Pinpoint the cell where the given text exists, returning its [x, y] midpoint coordinate. 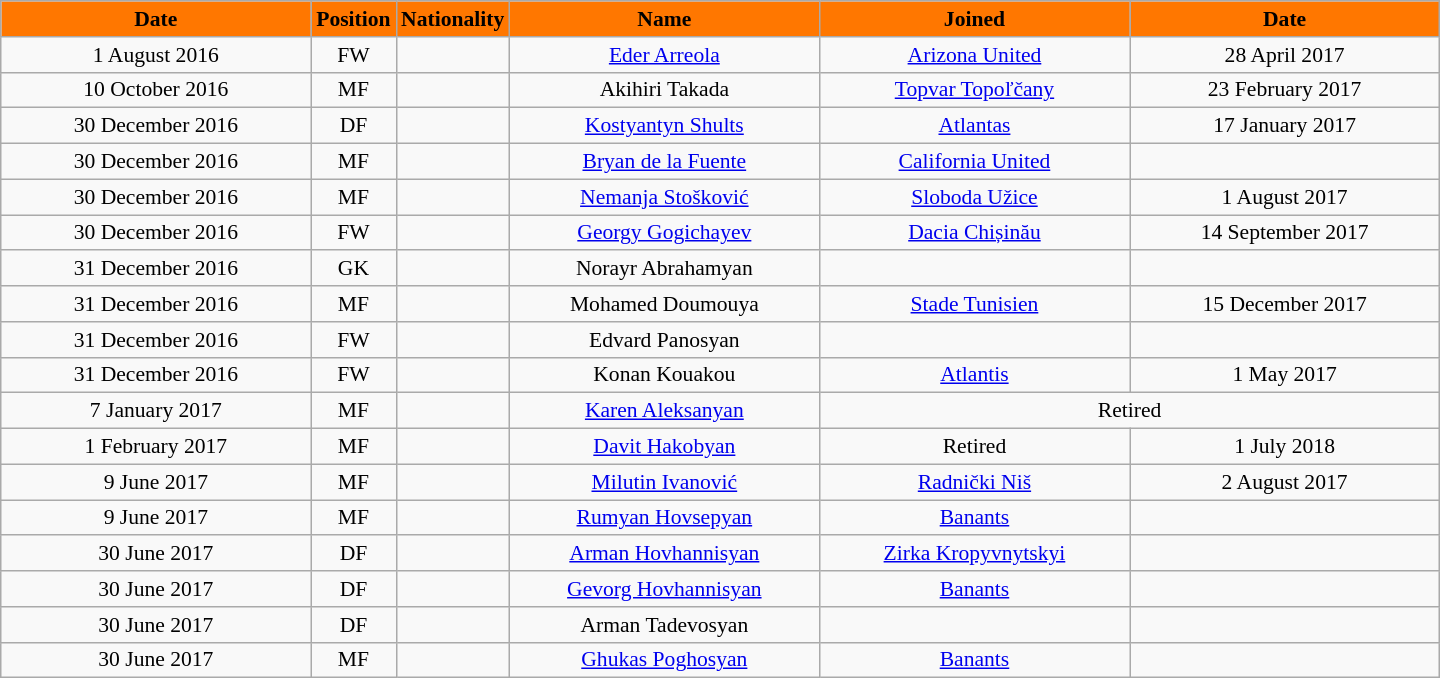
Stade Tunisien [974, 304]
Radnički Niš [974, 482]
Konan Kouakou [664, 375]
Joined [974, 19]
17 January 2017 [1285, 126]
Norayr Abrahamyan [664, 269]
Zirka Kropyvnytskyi [974, 554]
10 October 2016 [156, 90]
Rumyan Hovsepyan [664, 518]
23 February 2017 [1285, 90]
Nemanja Stošković [664, 197]
Atlantis [974, 375]
14 September 2017 [1285, 233]
2 August 2017 [1285, 482]
7 January 2017 [156, 411]
Edvard Panosyan [664, 340]
Dacia Chișinău [974, 233]
28 April 2017 [1285, 55]
Georgy Gogichayev [664, 233]
1 August 2017 [1285, 197]
1 July 2018 [1285, 447]
Arman Hovhannisyan [664, 554]
Milutin Ivanović [664, 482]
Arizona United [974, 55]
Mohamed Doumouya [664, 304]
Kostyantyn Shults [664, 126]
Name [664, 19]
1 February 2017 [156, 447]
Ghukas Poghosyan [664, 660]
1 August 2016 [156, 55]
Eder Arreola [664, 55]
Bryan de la Fuente [664, 162]
Topvar Topoľčany [974, 90]
Karen Aleksanyan [664, 411]
Nationality [452, 19]
Position [354, 19]
Davit Hakobyan [664, 447]
Akihiri Takada [664, 90]
1 May 2017 [1285, 375]
California United [974, 162]
GK [354, 269]
Arman Tadevosyan [664, 625]
15 December 2017 [1285, 304]
Gevorg Hovhannisyan [664, 589]
Sloboda Užice [974, 197]
Atlantas [974, 126]
